Identify which cell holds the provided text, then report its (x, y) central coordinate. 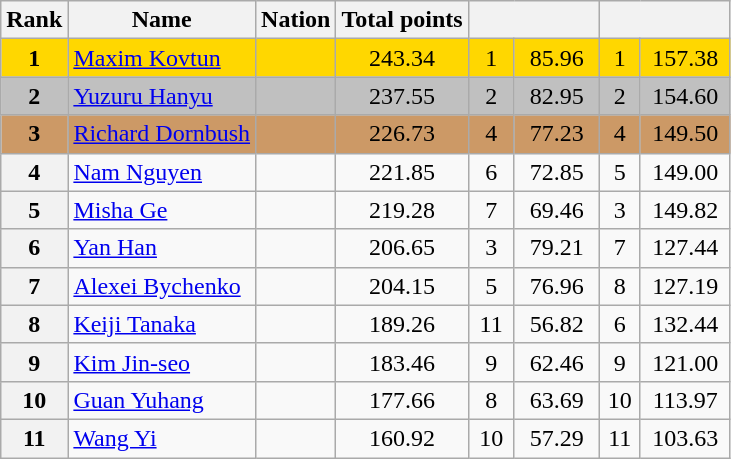
56.82 (556, 324)
Name (162, 20)
149.82 (685, 210)
Guan Yuhang (162, 400)
177.66 (402, 400)
127.19 (685, 286)
226.73 (402, 134)
243.34 (402, 58)
160.92 (402, 438)
157.38 (685, 58)
82.95 (556, 96)
Alexei Bychenko (162, 286)
149.50 (685, 134)
204.15 (402, 286)
132.44 (685, 324)
183.46 (402, 362)
Yan Han (162, 248)
Maxim Kovtun (162, 58)
63.69 (556, 400)
221.85 (402, 172)
113.97 (685, 400)
219.28 (402, 210)
154.60 (685, 96)
Keiji Tanaka (162, 324)
237.55 (402, 96)
Yuzuru Hanyu (162, 96)
79.21 (556, 248)
Wang Yi (162, 438)
Richard Dornbush (162, 134)
72.85 (556, 172)
Misha Ge (162, 210)
77.23 (556, 134)
76.96 (556, 286)
85.96 (556, 58)
103.63 (685, 438)
Rank (34, 20)
149.00 (685, 172)
Nam Nguyen (162, 172)
121.00 (685, 362)
57.29 (556, 438)
Nation (296, 20)
Total points (402, 20)
69.46 (556, 210)
189.26 (402, 324)
127.44 (685, 248)
62.46 (556, 362)
206.65 (402, 248)
Kim Jin-seo (162, 362)
